Extract the (X, Y) coordinate from the center of the cell holding the provided text.  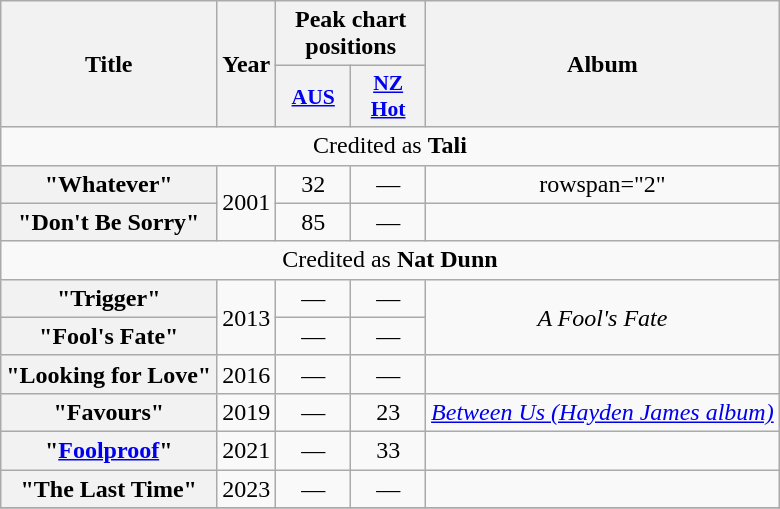
"Foolproof" (109, 450)
2016 (246, 374)
"Trigger" (109, 298)
"The Last Time" (109, 489)
2019 (246, 412)
Between Us (Hayden James album) (603, 412)
"Whatever" (109, 184)
2023 (246, 489)
2021 (246, 450)
rowspan="2" (603, 184)
Peak chart positions (351, 34)
"Looking for Love" (109, 374)
32 (314, 184)
Title (109, 64)
"Don't Be Sorry" (109, 222)
Year (246, 64)
85 (314, 222)
Credited as Tali (390, 146)
NZHot (388, 96)
2013 (246, 317)
"Favours" (109, 412)
"Fool's Fate" (109, 336)
Album (603, 64)
33 (388, 450)
A Fool's Fate (603, 317)
AUS (314, 96)
Credited as Nat Dunn (390, 260)
2001 (246, 203)
23 (388, 412)
